From the cell containing the given text, extract its center point as [x, y] coordinate. 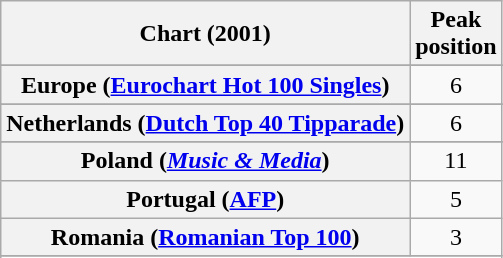
Peakposition [456, 34]
Romania (Romanian Top 100) [206, 237]
5 [456, 199]
Chart (2001) [206, 34]
Netherlands (Dutch Top 40 Tipparade) [206, 123]
11 [456, 161]
3 [456, 237]
Europe (Eurochart Hot 100 Singles) [206, 85]
Portugal (AFP) [206, 199]
Poland (Music & Media) [206, 161]
